Pinpoint the cell where the given text exists, returning its [X, Y] midpoint coordinate. 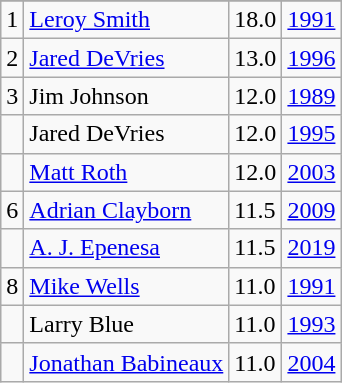
Jim Johnson [126, 96]
Adrian Clayborn [126, 210]
Leroy Smith [126, 20]
2009 [312, 210]
1996 [312, 58]
2004 [312, 362]
2019 [312, 248]
13.0 [256, 58]
1995 [312, 134]
Matt Roth [126, 172]
8 [12, 286]
1989 [312, 96]
18.0 [256, 20]
1993 [312, 324]
2003 [312, 172]
1 [12, 20]
Jonathan Babineaux [126, 362]
A. J. Epenesa [126, 248]
Mike Wells [126, 286]
6 [12, 210]
3 [12, 96]
2 [12, 58]
Larry Blue [126, 324]
